Determine the [x, y] coordinate at the center of the cell enclosing the given text.  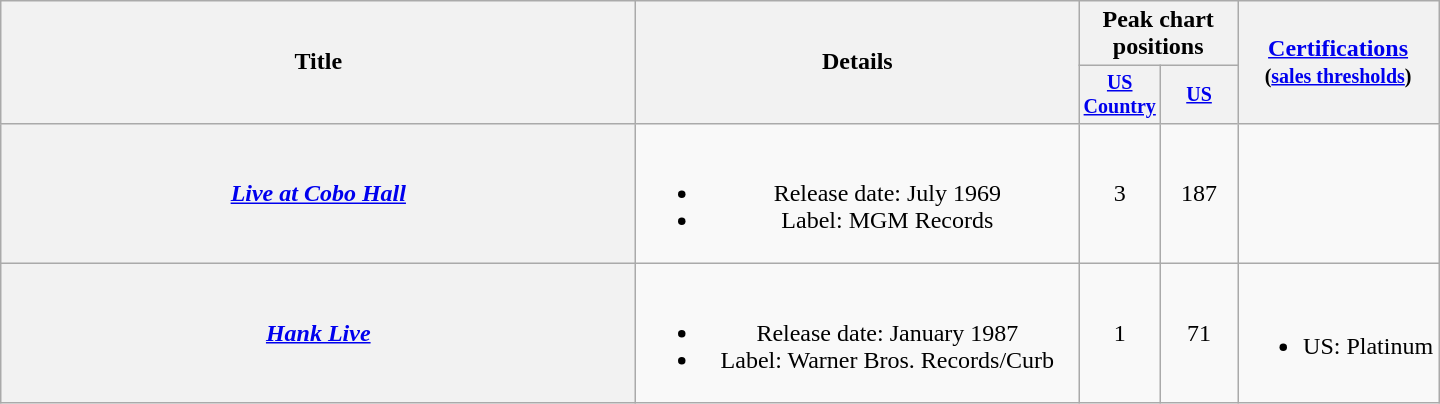
Release date: January 1987Label: Warner Bros. Records/Curb [858, 333]
3 [1120, 193]
187 [1200, 193]
Title [318, 62]
Certifications(sales thresholds) [1338, 62]
US Country [1120, 94]
US [1200, 94]
1 [1120, 333]
Hank Live [318, 333]
Live at Cobo Hall [318, 193]
US: Platinum [1338, 333]
Details [858, 62]
Peak chartpositions [1158, 34]
Release date: July 1969Label: MGM Records [858, 193]
71 [1200, 333]
